Capture the cell that displays the provided text and extract its (X, Y) central coordinate. 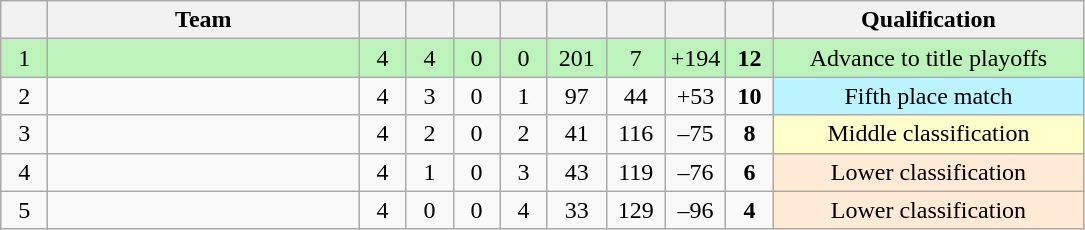
129 (636, 210)
–96 (696, 210)
Fifth place match (928, 96)
Advance to title playoffs (928, 58)
97 (576, 96)
12 (750, 58)
Team (204, 20)
43 (576, 172)
Qualification (928, 20)
6 (750, 172)
+194 (696, 58)
33 (576, 210)
8 (750, 134)
5 (24, 210)
116 (636, 134)
41 (576, 134)
10 (750, 96)
–76 (696, 172)
44 (636, 96)
119 (636, 172)
Middle classification (928, 134)
7 (636, 58)
–75 (696, 134)
201 (576, 58)
+53 (696, 96)
